Detect which cell encompasses the target text, then output its [X, Y] center coordinate. 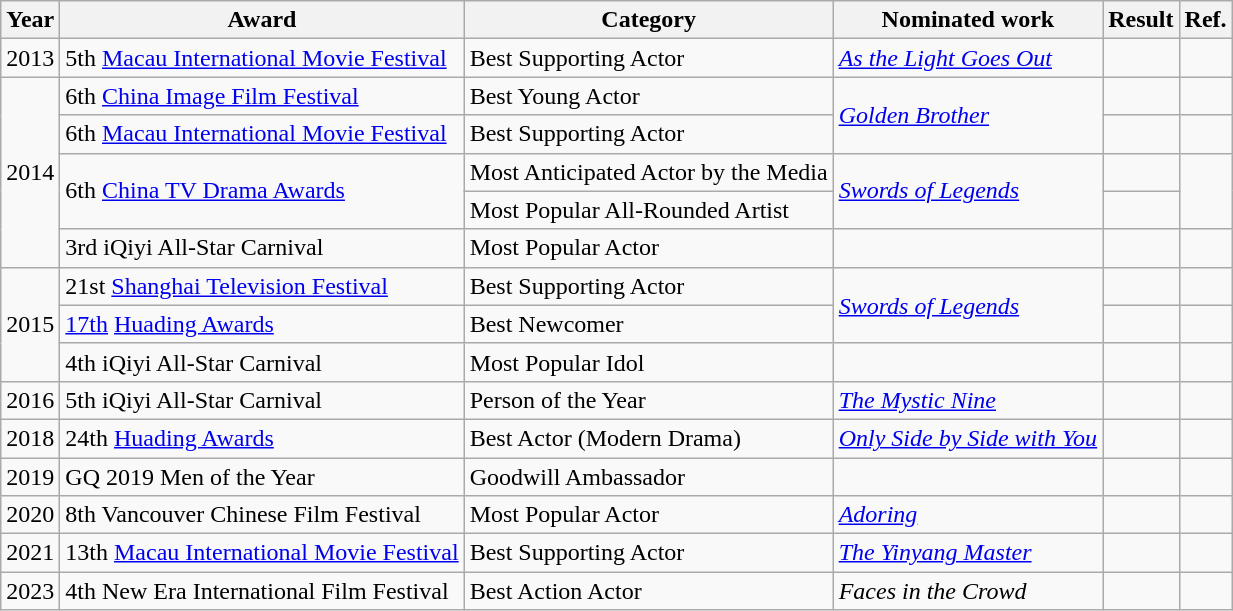
Result [1141, 20]
Most Popular All-Rounded Artist [648, 210]
2021 [30, 553]
The Mystic Nine [968, 400]
2018 [30, 438]
6th China TV Drama Awards [262, 191]
5th Macau International Movie Festival [262, 58]
6th Macau International Movie Festival [262, 134]
Adoring [968, 515]
Nominated work [968, 20]
2023 [30, 591]
8th Vancouver Chinese Film Festival [262, 515]
13th Macau International Movie Festival [262, 553]
Most Anticipated Actor by the Media [648, 172]
Only Side by Side with You [968, 438]
Year [30, 20]
21st Shanghai Television Festival [262, 286]
2013 [30, 58]
3rd iQiyi All-Star Carnival [262, 248]
Best Young Actor [648, 96]
4th New Era International Film Festival [262, 591]
17th Huading Awards [262, 324]
24th Huading Awards [262, 438]
As the Light Goes Out [968, 58]
Best Newcomer [648, 324]
Category [648, 20]
2019 [30, 477]
Golden Brother [968, 115]
Award [262, 20]
2015 [30, 324]
5th iQiyi All-Star Carnival [262, 400]
Most Popular Idol [648, 362]
6th China Image Film Festival [262, 96]
Person of the Year [648, 400]
Ref. [1206, 20]
4th iQiyi All-Star Carnival [262, 362]
2014 [30, 172]
2016 [30, 400]
2020 [30, 515]
Best Action Actor [648, 591]
Best Actor (Modern Drama) [648, 438]
Faces in the Crowd [968, 591]
Goodwill Ambassador [648, 477]
The Yinyang Master [968, 553]
GQ 2019 Men of the Year [262, 477]
